Detect which cell encompasses the target text, then output its (X, Y) center coordinate. 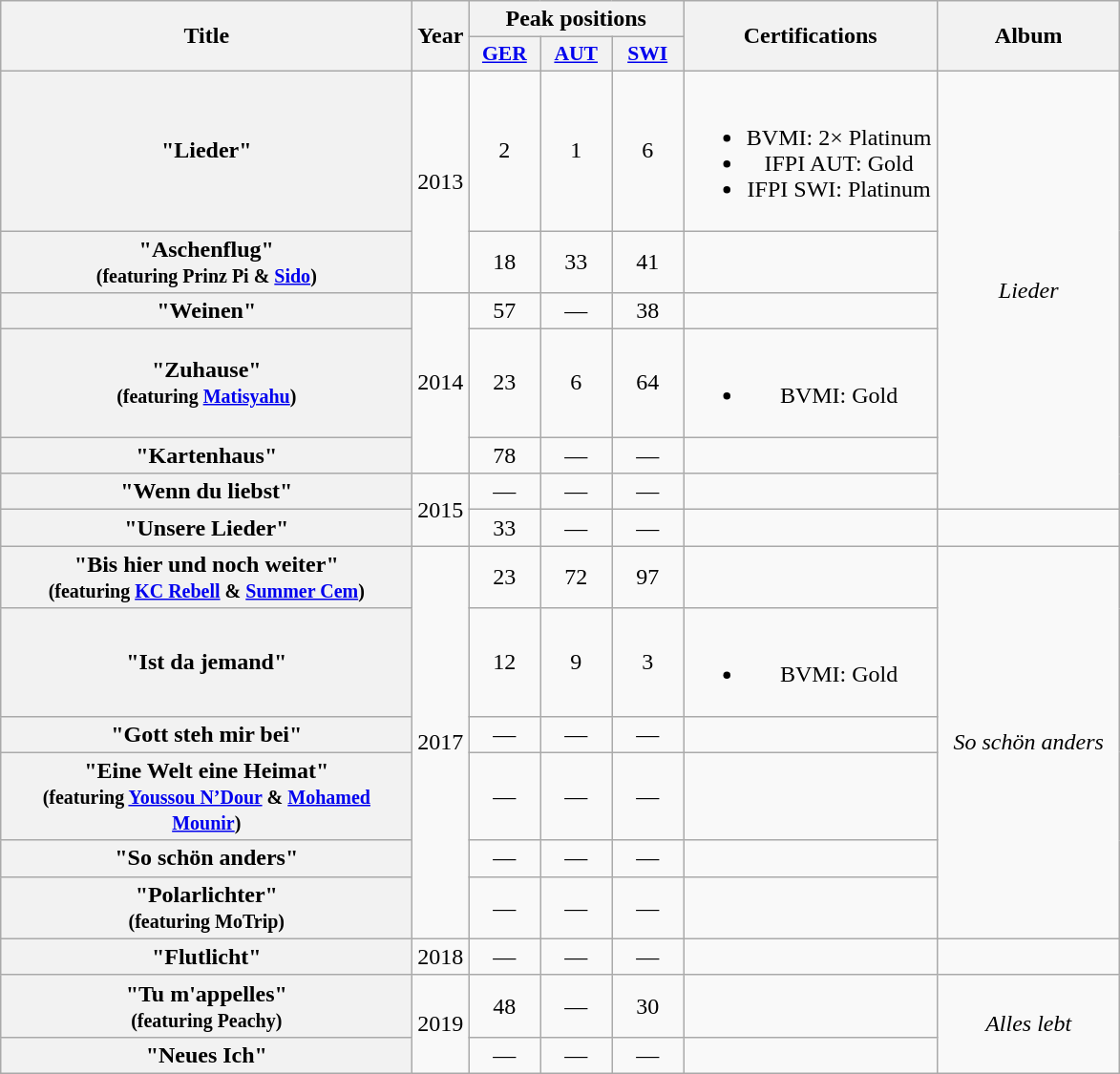
2013 (441, 181)
Peak positions (577, 19)
2019 (441, 1023)
57 (504, 311)
Album (1029, 36)
97 (647, 577)
18 (504, 262)
30 (647, 1006)
38 (647, 311)
"So schön anders" (206, 858)
BVMI: 2× PlatinumIFPI AUT: GoldIFPI SWI: Platinum (811, 151)
2 (504, 151)
"Ist da jemand" (206, 663)
SWI (647, 54)
78 (504, 455)
Alles lebt (1029, 1023)
2017 (441, 743)
"Wenn du liebst" (206, 492)
Lieder (1029, 290)
41 (647, 262)
"Zuhause" (featuring Matisyahu) (206, 384)
Certifications (811, 36)
"Weinen" (206, 311)
"Aschenflug" (featuring Prinz Pi & Sido) (206, 262)
Title (206, 36)
48 (504, 1006)
"Polarlichter"(featuring MoTrip) (206, 907)
1 (577, 151)
"Gott steh mir bei" (206, 734)
"Kartenhaus" (206, 455)
64 (647, 384)
2015 (441, 510)
72 (577, 577)
"Flutlicht" (206, 957)
"Eine Welt eine Heimat" (featuring Youssou N’Dour & Mohamed Mounir) (206, 796)
12 (504, 663)
So schön anders (1029, 743)
3 (647, 663)
9 (577, 663)
GER (504, 54)
Year (441, 36)
"Bis hier und noch weiter" (featuring KC Rebell & Summer Cem) (206, 577)
2014 (441, 384)
"Tu m'appelles"(featuring Peachy) (206, 1006)
2018 (441, 957)
"Lieder" (206, 151)
"Unsere Lieder" (206, 528)
"Neues Ich" (206, 1055)
AUT (577, 54)
